Detect which cell encompasses the target text, then output its (x, y) center coordinate. 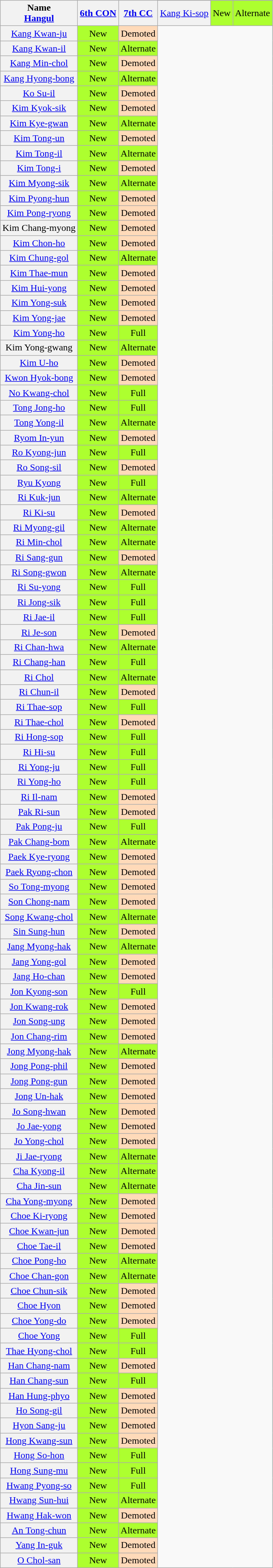
Jong Un-hak (39, 1096)
Hwang Hak-won (39, 1515)
Pak Pong-ju (39, 827)
Choe Hyon (39, 1306)
Ri Je-son (39, 632)
Ryom In-yun (39, 438)
Jong Myong-hak (39, 1051)
Cha Yong-myong (39, 1201)
Pak Chang-bom (39, 842)
Jon Song-ung (39, 1021)
Hwang Sun-hui (39, 1500)
Paek Kye-ryong (39, 857)
Ri Myong-gil (39, 527)
Kang Ki-sop (184, 13)
Kim Chung-gol (39, 258)
Ri Thae-chol (39, 722)
Hong So-hon (39, 1456)
Jon Kyong-son (39, 991)
Ri Chang-han (39, 662)
Kang Kwan-ju (39, 33)
Kim Tong-il (39, 153)
O Chol-san (39, 1560)
Son Chong-nam (39, 901)
Ri Il-nam (39, 797)
Jo Song-hwan (39, 1111)
Choe Kwan-jun (39, 1231)
Choe Tae-il (39, 1246)
Hwang Pyong-so (39, 1485)
6th CON (98, 13)
Kim Kyok-sik (39, 108)
Han Chang-sun (39, 1380)
Kim U-ho (39, 363)
Jo Jae-yong (39, 1126)
Tong Yong-il (39, 422)
Kim Chon-ho (39, 243)
Choe Yong-do (39, 1321)
Yang In-guk (39, 1545)
Tong Jong-ho (39, 407)
Ri Ki-su (39, 512)
Kwon Hyok-bong (39, 378)
Kim Pyong-hun (39, 198)
Kim Yong-suk (39, 303)
Choe Pong-ho (39, 1261)
Ri Su-yong (39, 587)
Ri Yong-ju (39, 767)
Thae Hyong-chol (39, 1351)
Jo Yong-chol (39, 1141)
Kim Hui-yong (39, 288)
Jang Myong-hak (39, 947)
Jang Ho-chan (39, 977)
Kang Kwan-il (39, 48)
Kim Tong-i (39, 168)
Ho Song-gil (39, 1411)
Ri Min-chol (39, 542)
Kim Yong-gwang (39, 348)
NameHangul (39, 13)
Choe Chan-gon (39, 1276)
Ri Chol (39, 677)
Jon Kwang-rok (39, 1006)
Ro Song-sil (39, 468)
Cha Kyong-il (39, 1171)
Kang Hyong-bong (39, 78)
Jong Pong-phil (39, 1066)
An Tong-chun (39, 1530)
Choe Ki-ryong (39, 1216)
Ri Thae-sop (39, 707)
Pak Ri-sun (39, 812)
Hyon Sang-ju (39, 1426)
Sin Sung-hun (39, 932)
Kim Tong-un (39, 138)
Jang Yong-gol (39, 962)
Ji Jae-ryong (39, 1156)
Kim Thae-mun (39, 273)
Kim Pong-ryong (39, 213)
7th CC (138, 13)
Paek Ryong-chon (39, 872)
Ri Chan-hwa (39, 647)
Han Chang-nam (39, 1365)
Hong Kwang-sun (39, 1441)
Choe Yong (39, 1336)
Ko Su-il (39, 93)
Ri Chun-il (39, 692)
Kim Chang-myong (39, 228)
Jon Chang-rim (39, 1036)
Han Hung-phyo (39, 1396)
Kim Yong-jae (39, 318)
Kim Kye-gwan (39, 123)
Ri Song-gwon (39, 572)
Ri Hi-su (39, 752)
Song Kwang-chol (39, 917)
Kang Min-chol (39, 63)
Jong Pong-gun (39, 1081)
So Tong-myong (39, 886)
Ri Yong-ho (39, 782)
Choe Chun-sik (39, 1291)
Cha Jin-sun (39, 1186)
Kim Yong-ho (39, 333)
Ri Jae-il (39, 617)
No Kwang-chol (39, 392)
Ri Hong-sop (39, 737)
Ri Sang-gun (39, 557)
Ri Kuk-jun (39, 497)
Ri Jong-sik (39, 602)
Kim Myong-sik (39, 183)
Hong Sung-mu (39, 1470)
Ryu Kyong (39, 483)
Ro Kyong-jun (39, 453)
